From the cell containing the given text, extract its center point as (x, y) coordinate. 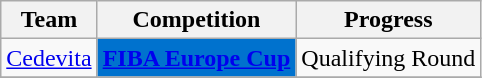
FIBA Europe Cup (196, 58)
Progress (388, 20)
Qualifying Round (388, 58)
Competition (196, 20)
Team (49, 20)
Cedevita (49, 58)
